Identify which cell holds the provided text, then report its (X, Y) central coordinate. 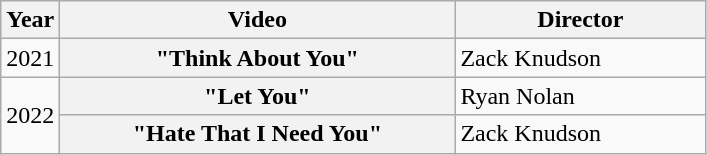
2022 (30, 115)
Director (580, 20)
2021 (30, 58)
"Let You" (258, 96)
Year (30, 20)
"Hate That I Need You" (258, 134)
"Think About You" (258, 58)
Ryan Nolan (580, 96)
Video (258, 20)
